Identify which cell holds the provided text, then report its (X, Y) central coordinate. 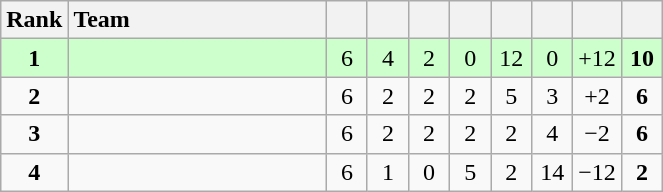
−12 (598, 172)
−2 (598, 134)
12 (512, 58)
Team (198, 20)
10 (642, 58)
+12 (598, 58)
14 (552, 172)
Rank (34, 20)
+2 (598, 96)
